Search for the cell housing the specified text and yield its (X, Y) center coordinate. 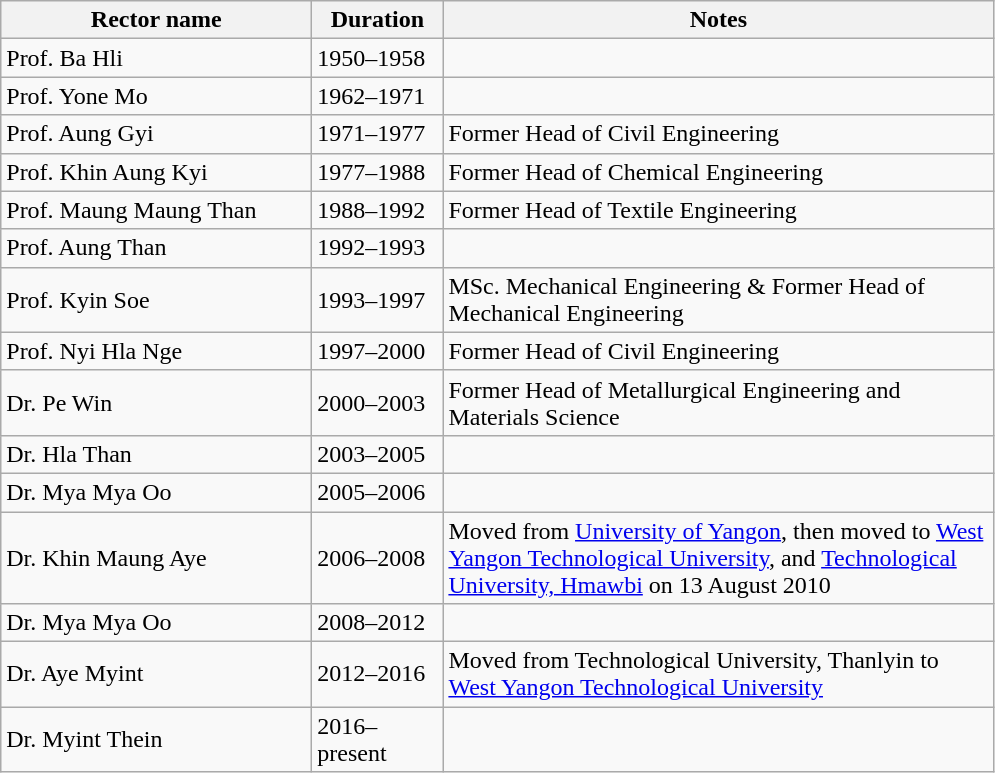
2006–2008 (378, 558)
Notes (718, 20)
1997–2000 (378, 351)
1977–1988 (378, 172)
2008–2012 (378, 623)
2003–2005 (378, 454)
2000–2003 (378, 402)
Former Head of Chemical Engineering (718, 172)
Prof. Khin Aung Kyi (156, 172)
2005–2006 (378, 492)
2012–2016 (378, 674)
1988–1992 (378, 210)
Moved from Technological University, Thanlyin to West Yangon Technological University (718, 674)
Prof. Ba Hli (156, 58)
Moved from University of Yangon, then moved to West Yangon Technological University, and Technological University, Hmawbi on 13 August 2010 (718, 558)
Prof. Maung Maung Than (156, 210)
Prof. Aung Gyi (156, 134)
Prof. Kyin Soe (156, 300)
Former Head of Metallurgical Engineering and Materials Science (718, 402)
1950–1958 (378, 58)
Dr. Aye Myint (156, 674)
Dr. Hla Than (156, 454)
1993–1997 (378, 300)
Dr. Pe Win (156, 402)
1962–1971 (378, 96)
2016–present (378, 740)
Former Head of Textile Engineering (718, 210)
Prof. Nyi Hla Nge (156, 351)
Prof. Aung Than (156, 248)
1992–1993 (378, 248)
Duration (378, 20)
Prof. Yone Mo (156, 96)
Dr. Khin Maung Aye (156, 558)
Dr. Myint Thein (156, 740)
Rector name (156, 20)
MSc. Mechanical Engineering & Former Head of Mechanical Engineering (718, 300)
1971–1977 (378, 134)
